Extract the (x, y) coordinate from the center of the cell holding the provided text.  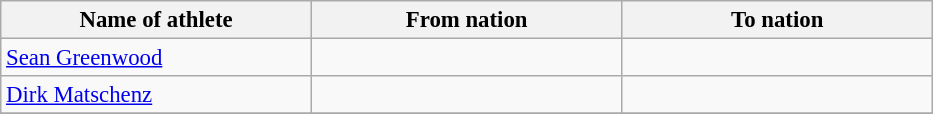
Dirk Matschenz (156, 95)
Name of athlete (156, 20)
From nation (466, 20)
Sean Greenwood (156, 58)
To nation (778, 20)
